For the text-containing cell, return its midpoint in (x, y) coordinate format. 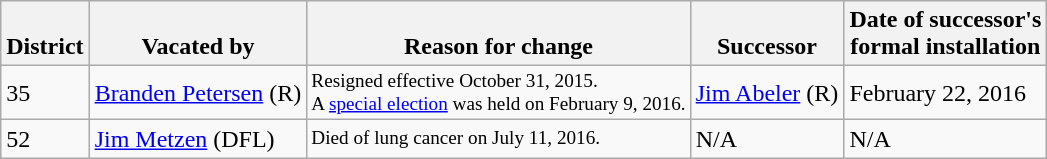
Jim Metzen (DFL) (198, 139)
Died of lung cancer on July 11, 2016. (498, 139)
Vacated by (198, 34)
Successor (767, 34)
Branden Petersen (R) (198, 93)
Jim Abeler (R) (767, 93)
Date of successor'sformal installation (946, 34)
Resigned effective October 31, 2015.A special election was held on February 9, 2016. (498, 93)
February 22, 2016 (946, 93)
52 (45, 139)
District (45, 34)
35 (45, 93)
Reason for change (498, 34)
